Return [x, y] of the center of cell containing provided text 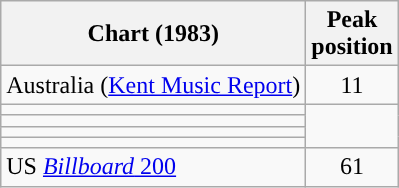
US Billboard 200 [154, 167]
Australia (Kent Music Report) [154, 85]
Peakposition [352, 34]
61 [352, 167]
Chart (1983) [154, 34]
11 [352, 85]
